Pinpoint the cell where the given text exists, returning its [x, y] midpoint coordinate. 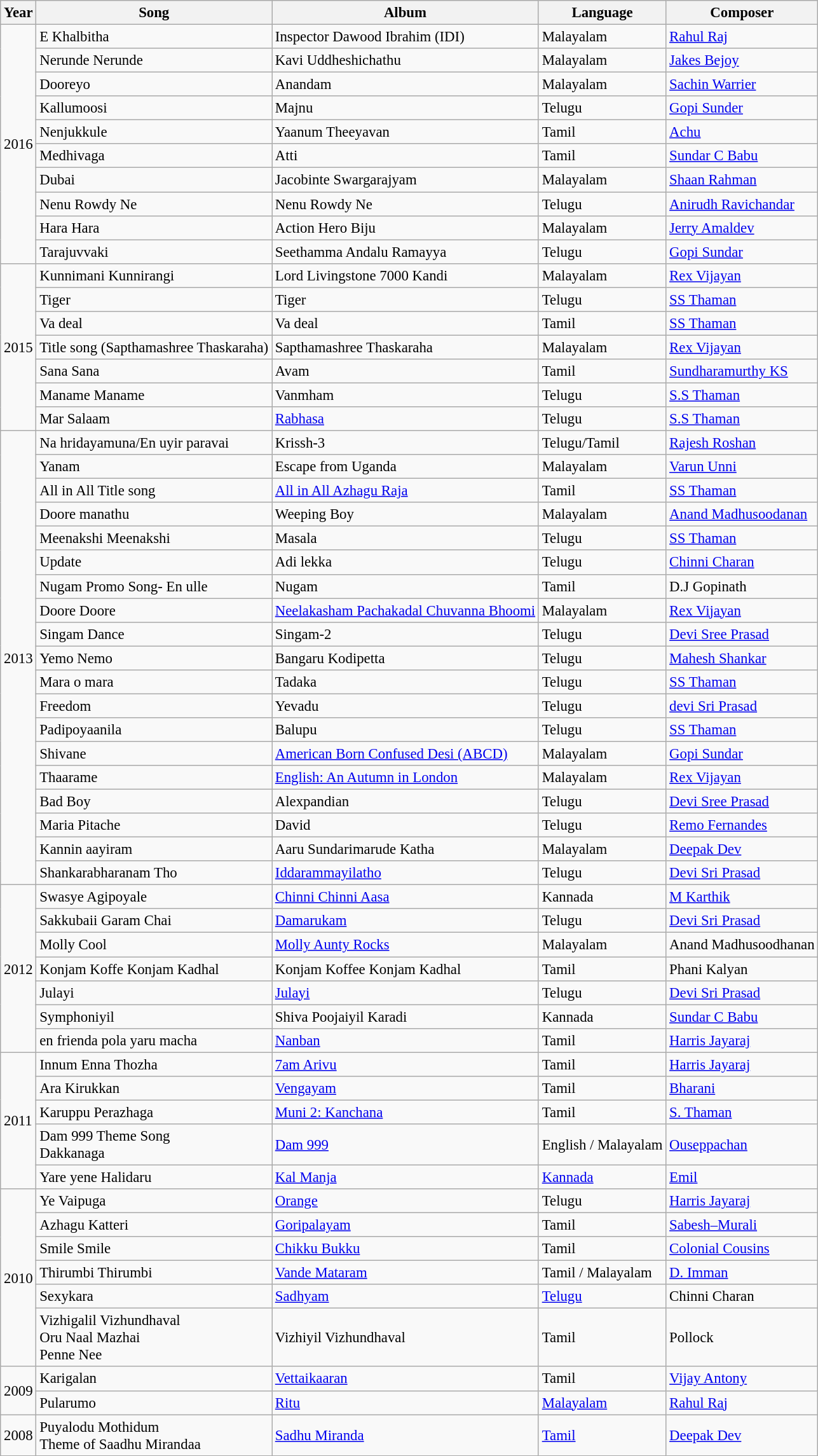
Language [602, 13]
Achu [742, 132]
Anirudh Ravichandar [742, 204]
en frienda pola yaru macha [154, 1040]
Orange [406, 1201]
Pollock [742, 1338]
Sadhyam [406, 1296]
Shivane [154, 753]
Meenakshi Meenakshi [154, 539]
Iddarammayilatho [406, 873]
Colonial Cousins [742, 1249]
Remo Fernandes [742, 825]
Shaan Rahman [742, 180]
Pularumo [154, 1403]
Majnu [406, 108]
Azhagu Katteri [154, 1225]
Vizhiyil Vizhundhaval [406, 1338]
D.J Gopinath [742, 586]
Singam-2 [406, 634]
Doore manathu [154, 514]
David [406, 825]
Nugam [406, 586]
Sapthamashree Thaskaraha [406, 347]
Anand Madhusoodhanan [742, 945]
Padipoyaanila [154, 730]
Shiva Poojaiyil Karadi [406, 1017]
Dubai [154, 180]
Mar Salaam [154, 419]
Album [406, 13]
Emil [742, 1177]
Sundharamurthy KS [742, 371]
Na hridayamuna/En uyir paravai [154, 443]
Anandam [406, 85]
Title song (Sapthamashree Thaskaraha) [154, 347]
Kallumoosi [154, 108]
E Khalbitha [154, 37]
Maname Maname [154, 395]
Jerry Amaldev [742, 228]
Escape from Uganda [406, 467]
Yaanum Theeyavan [406, 132]
Rabhasa [406, 419]
Tadaka [406, 682]
Vizhigalil Vizhundhaval Oru Naal Mazhai Penne Nee [154, 1338]
Bharani [742, 1089]
Composer [742, 13]
Dam 999 Theme Song Dakkanaga [154, 1144]
Dooreyo [154, 85]
American Born Confused Desi (ABCD) [406, 753]
Mara o mara [154, 682]
Telugu/Tamil [602, 443]
Yemo Nemo [154, 658]
Ritu [406, 1403]
Yanam [154, 467]
Phani Kalyan [742, 969]
Nanban [406, 1040]
Muni 2: Kanchana [406, 1112]
Sana Sana [154, 371]
Alexpandian [406, 802]
Freedom [154, 706]
Balupu [406, 730]
English: An Autumn in London [406, 778]
M Karthik [742, 897]
Swasye Agipoyale [154, 897]
All in All Title song [154, 491]
Nugam Promo Song- En ulle [154, 586]
Anand Madhusoodanan [742, 514]
Sadhu Miranda [406, 1436]
Dam 999 [406, 1144]
Tamil / Malayalam [602, 1273]
Adi lekka [406, 563]
2016 [18, 144]
Ye Vaipuga [154, 1201]
2012 [18, 969]
Weeping Boy [406, 514]
Kavi Uddheshichathu [406, 60]
D. Imman [742, 1273]
Kunnimani Kunnirangi [154, 275]
Nerunde Nerunde [154, 60]
Vande Mataram [406, 1273]
2015 [18, 347]
All in All Azhagu Raja [406, 491]
Smile Smile [154, 1249]
Molly Cool [154, 945]
Rajesh Roshan [742, 443]
Vijay Antony [742, 1379]
Bangaru Kodipetta [406, 658]
Singam Dance [154, 634]
Year [18, 13]
Thirumbi Thirumbi [154, 1273]
Vanmham [406, 395]
Doore Doore [154, 610]
Sexykara [154, 1296]
Krissh-3 [406, 443]
Atti [406, 156]
Neelakasham Pachakadal Chuvanna Bhoomi [406, 610]
Seethamma Andalu Ramayya [406, 252]
7am Arivu [406, 1064]
Vengayam [406, 1089]
Yevadu [406, 706]
Masala [406, 539]
Avam [406, 371]
Sachin Warrier [742, 85]
Yare yene Halidaru [154, 1177]
Chikku Bukku [406, 1249]
Hara Hara [154, 228]
Update [154, 563]
Jacobinte Swargarajyam [406, 180]
Ara Kirukkan [154, 1089]
2013 [18, 658]
2010 [18, 1278]
Gopi Sunder [742, 108]
Inspector Dawood Ibrahim (IDI) [406, 37]
devi Sri Prasad [742, 706]
Nenjukkule [154, 132]
Karuppu Perazhaga [154, 1112]
Bad Boy [154, 802]
Ouseppachan [742, 1144]
Lord Livingstone 7000 Kandi [406, 275]
Chinni Chinni Aasa [406, 897]
S. Thaman [742, 1112]
Thaarame [154, 778]
2008 [18, 1436]
Damarukam [406, 921]
Kannin aayiram [154, 849]
Mahesh Shankar [742, 658]
Shankarabharanam Tho [154, 873]
Goripalayam [406, 1225]
Jakes Bejoy [742, 60]
Kal Manja [406, 1177]
Sabesh–Murali [742, 1225]
Symphoniyil [154, 1017]
Puyalodu Mothidum Theme of Saadhu Mirandaa [154, 1436]
Tarajuvvaki [154, 252]
English / Malayalam [602, 1144]
Konjam Koffee Konjam Kadhal [406, 969]
Karigalan [154, 1379]
2009 [18, 1391]
Innum Enna Thozha [154, 1064]
Vettaikaaran [406, 1379]
Maria Pitache [154, 825]
Song [154, 13]
2011 [18, 1120]
Konjam Koffe Konjam Kadhal [154, 969]
Molly Aunty Rocks [406, 945]
Varun Unni [742, 467]
Aaru Sundarimarude Katha [406, 849]
Action Hero Biju [406, 228]
Medhivaga [154, 156]
Sakkubaii Garam Chai [154, 921]
